Detect which cell encompasses the target text, then output its (X, Y) center coordinate. 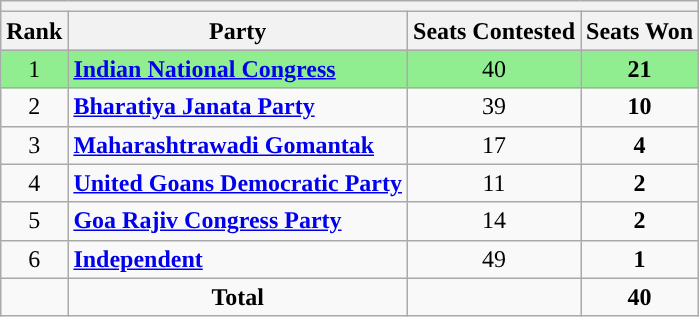
United Goans Democratic Party (238, 183)
Party (238, 31)
14 (494, 221)
Total (238, 297)
Independent (238, 259)
3 (34, 145)
5 (34, 221)
10 (640, 107)
21 (640, 69)
49 (494, 259)
Seats Contested (494, 31)
Maharashtrawadi Gomantak (238, 145)
39 (494, 107)
6 (34, 259)
Seats Won (640, 31)
17 (494, 145)
11 (494, 183)
Rank (34, 31)
Indian National Congress (238, 69)
Bharatiya Janata Party (238, 107)
Goa Rajiv Congress Party (238, 221)
